From the cell containing the given text, extract its center point as (X, Y) coordinate. 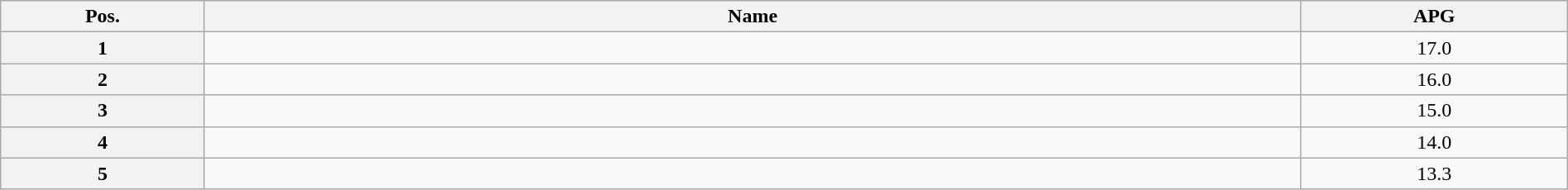
2 (103, 79)
5 (103, 173)
APG (1434, 17)
1 (103, 48)
17.0 (1434, 48)
14.0 (1434, 142)
4 (103, 142)
Name (753, 17)
Pos. (103, 17)
16.0 (1434, 79)
3 (103, 111)
15.0 (1434, 111)
13.3 (1434, 173)
